Determine the (X, Y) coordinate at the center of the cell enclosing the given text.  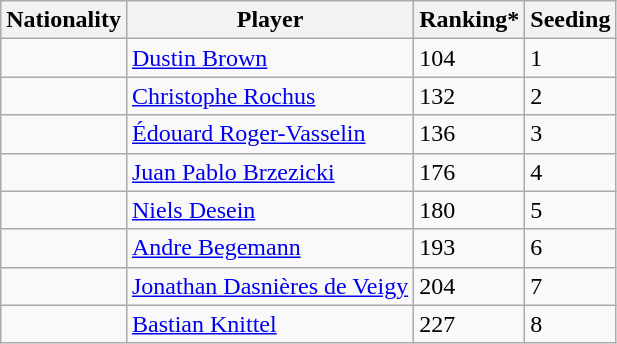
6 (570, 248)
Dustin Brown (270, 58)
5 (570, 210)
4 (570, 172)
3 (570, 134)
Ranking* (470, 20)
204 (470, 286)
180 (470, 210)
136 (470, 134)
132 (470, 96)
Player (270, 20)
227 (470, 324)
Jonathan Dasnières de Veigy (270, 286)
7 (570, 286)
Christophe Rochus (270, 96)
Édouard Roger-Vasselin (270, 134)
Juan Pablo Brzezicki (270, 172)
193 (470, 248)
Nationality (64, 20)
Niels Desein (270, 210)
8 (570, 324)
Bastian Knittel (270, 324)
1 (570, 58)
2 (570, 96)
Andre Begemann (270, 248)
Seeding (570, 20)
104 (470, 58)
176 (470, 172)
